Determine the [x, y] coordinate at the center of the cell enclosing the given text.  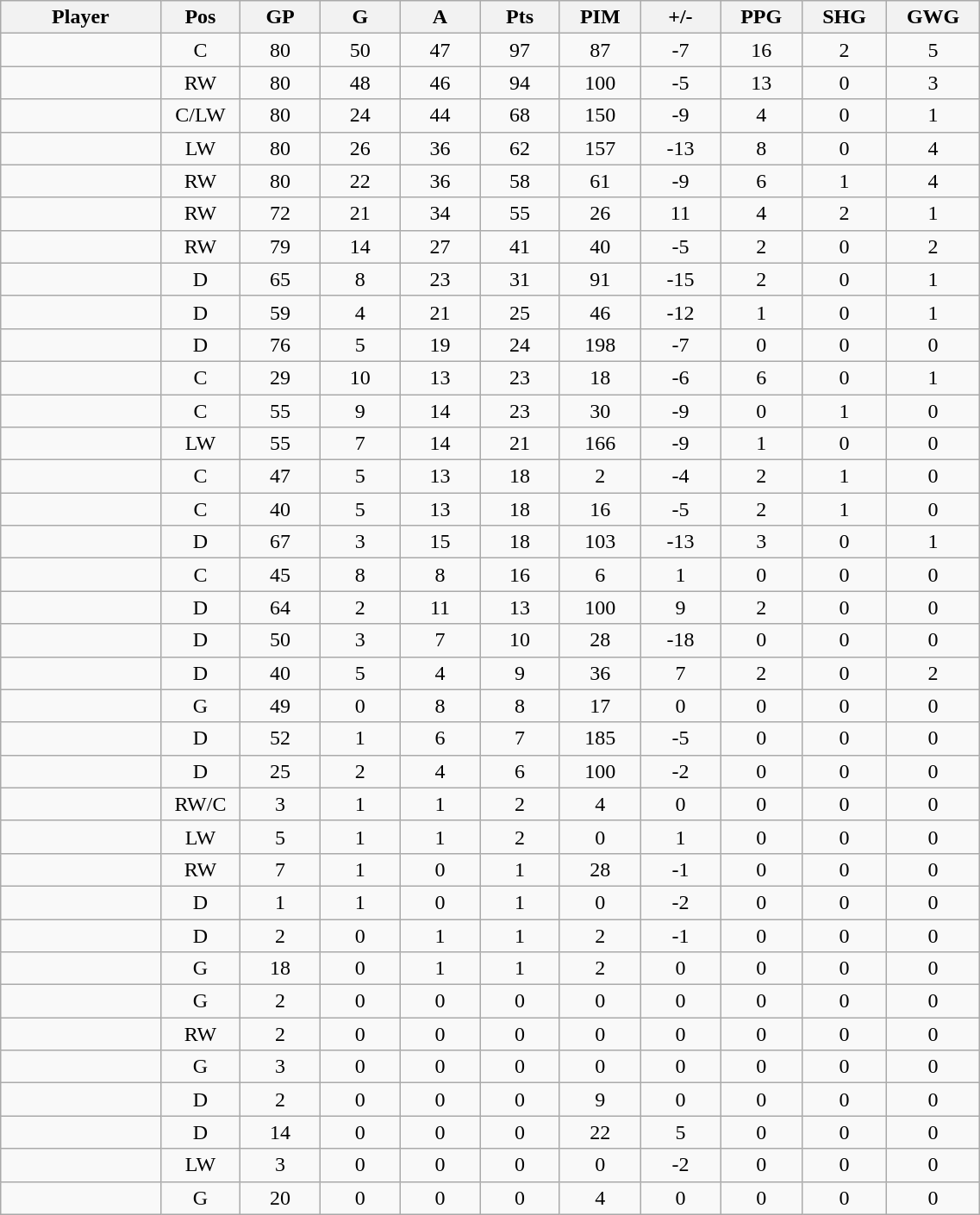
PIM [600, 17]
52 [281, 738]
-18 [681, 640]
SHG [845, 17]
GP [281, 17]
157 [600, 148]
166 [600, 444]
C/LW [200, 115]
65 [281, 279]
Pts [521, 17]
44 [440, 115]
-15 [681, 279]
49 [281, 706]
17 [600, 706]
198 [600, 345]
19 [440, 345]
91 [600, 279]
41 [521, 246]
97 [521, 50]
185 [600, 738]
PPG [762, 17]
79 [281, 246]
15 [440, 542]
103 [600, 542]
+/- [681, 17]
-6 [681, 377]
29 [281, 377]
A [440, 17]
64 [281, 607]
59 [281, 312]
27 [440, 246]
150 [600, 115]
72 [281, 214]
62 [521, 148]
45 [281, 575]
30 [600, 411]
20 [281, 1198]
Pos [200, 17]
48 [360, 83]
-4 [681, 477]
94 [521, 83]
68 [521, 115]
61 [600, 181]
31 [521, 279]
87 [600, 50]
Player [81, 17]
34 [440, 214]
RW/C [200, 804]
-12 [681, 312]
58 [521, 181]
76 [281, 345]
67 [281, 542]
GWG [933, 17]
